From the cell containing the given text, extract its center point as (X, Y) coordinate. 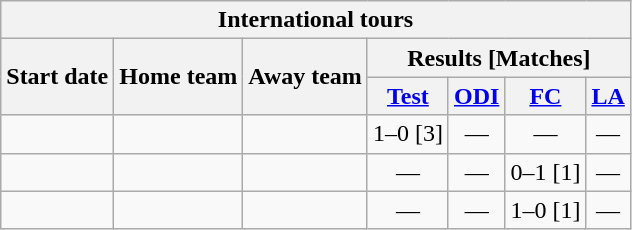
FC (546, 96)
1–0 [3] (408, 134)
0–1 [1] (546, 172)
ODI (476, 96)
LA (608, 96)
International tours (316, 20)
Away team (306, 77)
Start date (58, 77)
1–0 [1] (546, 210)
Results [Matches] (498, 58)
Home team (178, 77)
Test (408, 96)
